Return the [x, y] coordinate for the center point of the cell that contains the specified text.  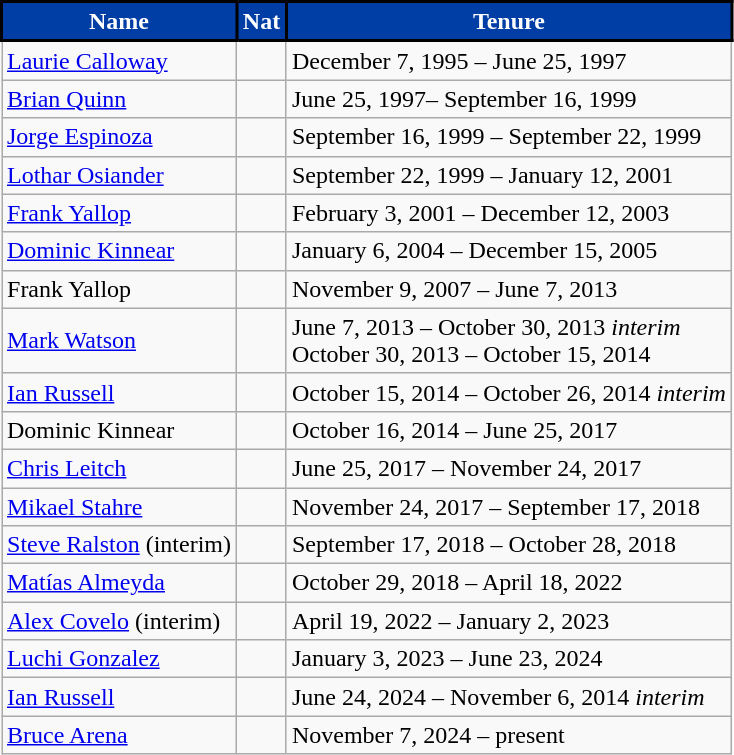
Nat [262, 22]
June 25, 2017 – November 24, 2017 [508, 468]
October 15, 2014 – October 26, 2014 interim [508, 392]
February 3, 2001 – December 12, 2003 [508, 213]
November 9, 2007 – June 7, 2013 [508, 289]
June 24, 2024 – November 6, 2014 interim [508, 697]
June 7, 2013 – October 30, 2013 interim October 30, 2013 – October 15, 2014 [508, 340]
June 25, 1997– September 16, 1999 [508, 99]
April 19, 2022 – January 2, 2023 [508, 621]
October 16, 2014 – June 25, 2017 [508, 430]
September 17, 2018 – October 28, 2018 [508, 545]
Mikael Stahre [120, 507]
November 7, 2024 – present [508, 735]
Jorge Espinoza [120, 137]
Luchi Gonzalez [120, 659]
Chris Leitch [120, 468]
January 6, 2004 – December 15, 2005 [508, 251]
Matías Almeyda [120, 583]
October 29, 2018 – April 18, 2022 [508, 583]
Laurie Calloway [120, 60]
September 22, 1999 – January 12, 2001 [508, 175]
November 24, 2017 – September 17, 2018 [508, 507]
Steve Ralston (interim) [120, 545]
January 3, 2023 – June 23, 2024 [508, 659]
Bruce Arena [120, 735]
Mark Watson [120, 340]
Alex Covelo (interim) [120, 621]
Tenure [508, 22]
December 7, 1995 – June 25, 1997 [508, 60]
Brian Quinn [120, 99]
Lothar Osiander [120, 175]
Name [120, 22]
September 16, 1999 – September 22, 1999 [508, 137]
